Search for the cell housing the specified text and yield its (X, Y) center coordinate. 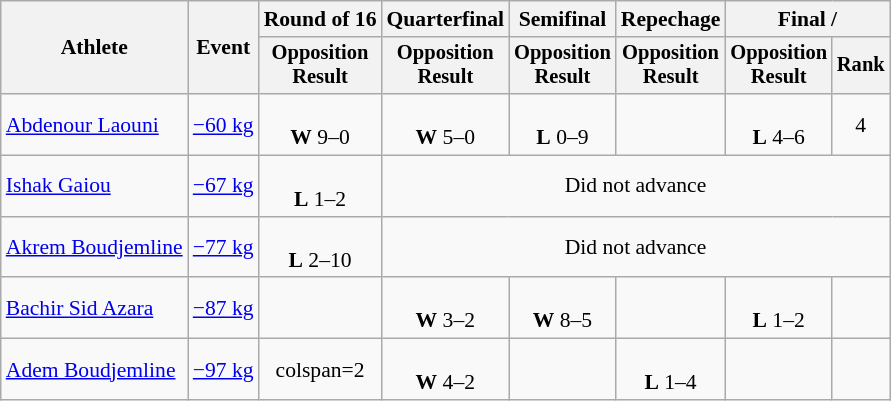
−97 kg (224, 370)
Akrem Boudjemline (94, 248)
W 5–0 (445, 124)
Final / (807, 19)
W 3–2 (445, 308)
L 0–9 (562, 124)
L 4–6 (778, 124)
W 8–5 (562, 308)
−77 kg (224, 248)
W 9–0 (320, 124)
Semifinal (562, 19)
Ishak Gaiou (94, 186)
Athlete (94, 48)
Rank (861, 66)
Quarterfinal (445, 19)
W 4–2 (445, 370)
−87 kg (224, 308)
colspan=2 (320, 370)
L 1–4 (671, 370)
Event (224, 48)
Repechage (671, 19)
−67 kg (224, 186)
Abdenour Laouni (94, 124)
−60 kg (224, 124)
Round of 16 (320, 19)
L 2–10 (320, 248)
Adem Boudjemline (94, 370)
Bachir Sid Azara (94, 308)
4 (861, 124)
